Capture the cell that displays the provided text and extract its [X, Y] central coordinate. 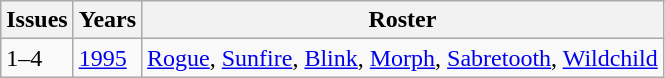
Roster [403, 20]
1995 [107, 58]
Issues [37, 20]
1–4 [37, 58]
Rogue, Sunfire, Blink, Morph, Sabretooth, Wildchild [403, 58]
Years [107, 20]
